Return the (x, y) coordinate for the center point of the cell that contains the specified text.  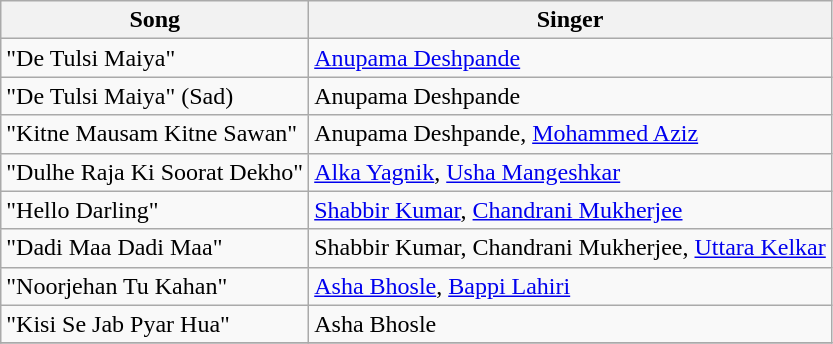
"Dulhe Raja Ki Soorat Dekho" (155, 172)
Shabbir Kumar, Chandrani Mukherjee (570, 210)
Asha Bhosle, Bappi Lahiri (570, 286)
Asha Bhosle (570, 324)
Shabbir Kumar, Chandrani Mukherjee, Uttara Kelkar (570, 248)
"Noorjehan Tu Kahan" (155, 286)
"De Tulsi Maiya" (Sad) (155, 96)
Singer (570, 20)
"Kisi Se Jab Pyar Hua" (155, 324)
"Kitne Mausam Kitne Sawan" (155, 134)
"De Tulsi Maiya" (155, 58)
"Dadi Maa Dadi Maa" (155, 248)
Anupama Deshpande, Mohammed Aziz (570, 134)
Alka Yagnik, Usha Mangeshkar (570, 172)
Song (155, 20)
"Hello Darling" (155, 210)
